Determine the [x, y] coordinate at the center of the cell enclosing the given text.  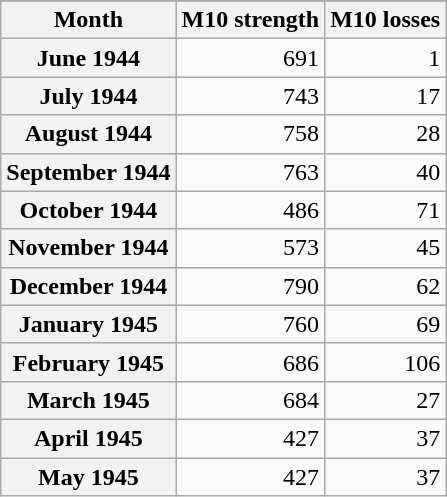
573 [250, 248]
684 [250, 400]
69 [386, 324]
May 1945 [88, 477]
40 [386, 172]
April 1945 [88, 438]
758 [250, 134]
486 [250, 210]
August 1944 [88, 134]
71 [386, 210]
62 [386, 286]
790 [250, 286]
17 [386, 96]
743 [250, 96]
27 [386, 400]
28 [386, 134]
October 1944 [88, 210]
1 [386, 58]
January 1945 [88, 324]
686 [250, 362]
March 1945 [88, 400]
106 [386, 362]
September 1944 [88, 172]
February 1945 [88, 362]
M10 losses [386, 20]
November 1944 [88, 248]
760 [250, 324]
December 1944 [88, 286]
Month [88, 20]
45 [386, 248]
M10 strength [250, 20]
763 [250, 172]
July 1944 [88, 96]
691 [250, 58]
June 1944 [88, 58]
